Extract the (X, Y) coordinate from the center of the cell holding the provided text.  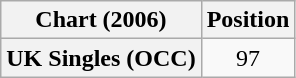
Position (248, 20)
97 (248, 58)
Chart (2006) (101, 20)
UK Singles (OCC) (101, 58)
